Return the (x, y) coordinate for the center point of the cell that contains the specified text.  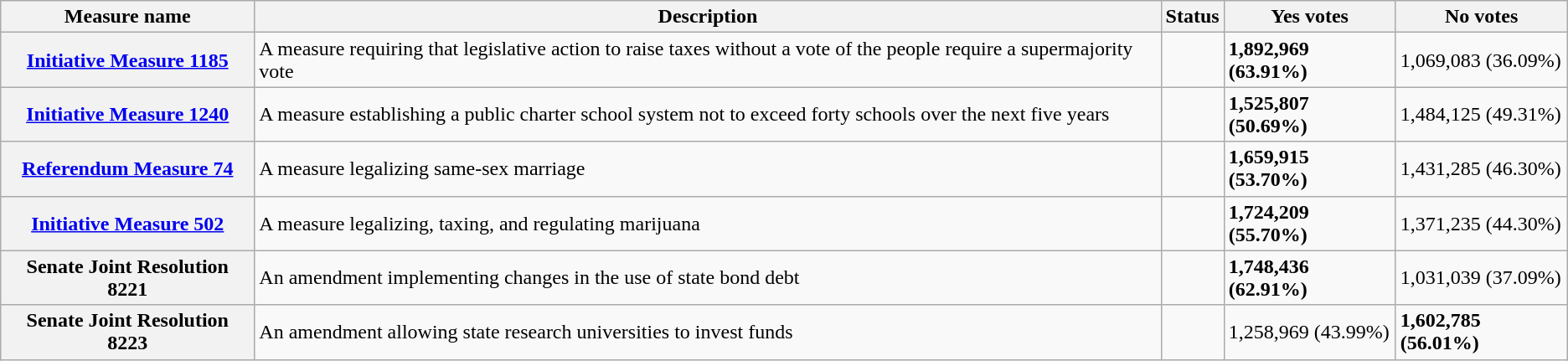
1,748,436 (62.91%) (1310, 278)
1,724,209 (55.70%) (1310, 223)
No votes (1481, 17)
Description (708, 17)
Initiative Measure 1185 (127, 60)
1,031,039 (37.09%) (1481, 278)
1,431,285 (46.30%) (1481, 169)
Yes votes (1310, 17)
Initiative Measure 1240 (127, 114)
Senate Joint Resolution 8223 (127, 332)
Senate Joint Resolution 8221 (127, 278)
Initiative Measure 502 (127, 223)
A measure legalizing, taxing, and regulating marijuana (708, 223)
Status (1193, 17)
1,892,969 (63.91%) (1310, 60)
1,659,915 (53.70%) (1310, 169)
An amendment allowing state research universities to invest funds (708, 332)
A measure legalizing same-sex marriage (708, 169)
1,258,969 (43.99%) (1310, 332)
1,525,807 (50.69%) (1310, 114)
1,069,083 (36.09%) (1481, 60)
An amendment implementing changes in the use of state bond debt (708, 278)
Measure name (127, 17)
A measure requiring that legislative action to raise taxes without a vote of the people require a supermajority vote (708, 60)
Referendum Measure 74 (127, 169)
1,371,235 (44.30%) (1481, 223)
1,484,125 (49.31%) (1481, 114)
1,602,785 (56.01%) (1481, 332)
A measure establishing a public charter school system not to exceed forty schools over the next five years (708, 114)
